For the text-containing cell, return its midpoint in [X, Y] coordinate format. 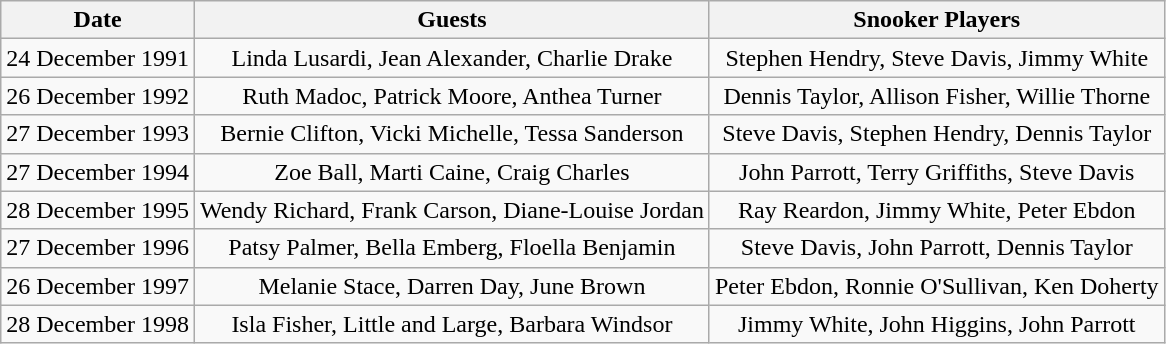
Jimmy White, John Higgins, John Parrott [936, 324]
27 December 1994 [98, 172]
Ray Reardon, Jimmy White, Peter Ebdon [936, 210]
Linda Lusardi, Jean Alexander, Charlie Drake [452, 58]
27 December 1996 [98, 248]
Patsy Palmer, Bella Emberg, Floella Benjamin [452, 248]
Zoe Ball, Marti Caine, Craig Charles [452, 172]
Bernie Clifton, Vicki Michelle, Tessa Sanderson [452, 134]
Wendy Richard, Frank Carson, Diane-Louise Jordan [452, 210]
Ruth Madoc, Patrick Moore, Anthea Turner [452, 96]
27 December 1993 [98, 134]
28 December 1998 [98, 324]
26 December 1992 [98, 96]
Date [98, 20]
Dennis Taylor, Allison Fisher, Willie Thorne [936, 96]
26 December 1997 [98, 286]
28 December 1995 [98, 210]
Stephen Hendry, Steve Davis, Jimmy White [936, 58]
Steve Davis, Stephen Hendry, Dennis Taylor [936, 134]
John Parrott, Terry Griffiths, Steve Davis [936, 172]
Guests [452, 20]
Melanie Stace, Darren Day, June Brown [452, 286]
Isla Fisher, Little and Large, Barbara Windsor [452, 324]
Peter Ebdon, Ronnie O'Sullivan, Ken Doherty [936, 286]
Steve Davis, John Parrott, Dennis Taylor [936, 248]
Snooker Players [936, 20]
24 December 1991 [98, 58]
